Locate the cell with the specified text and output its [x, y] center coordinate. 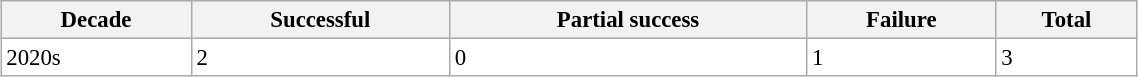
0 [628, 58]
2 [320, 58]
Total [1066, 20]
Partial success [628, 20]
3 [1066, 58]
Failure [902, 20]
Decade [96, 20]
1 [902, 58]
Successful [320, 20]
2020s [96, 58]
